Output the (x, y) coordinate of the center of the cell containing the given text.  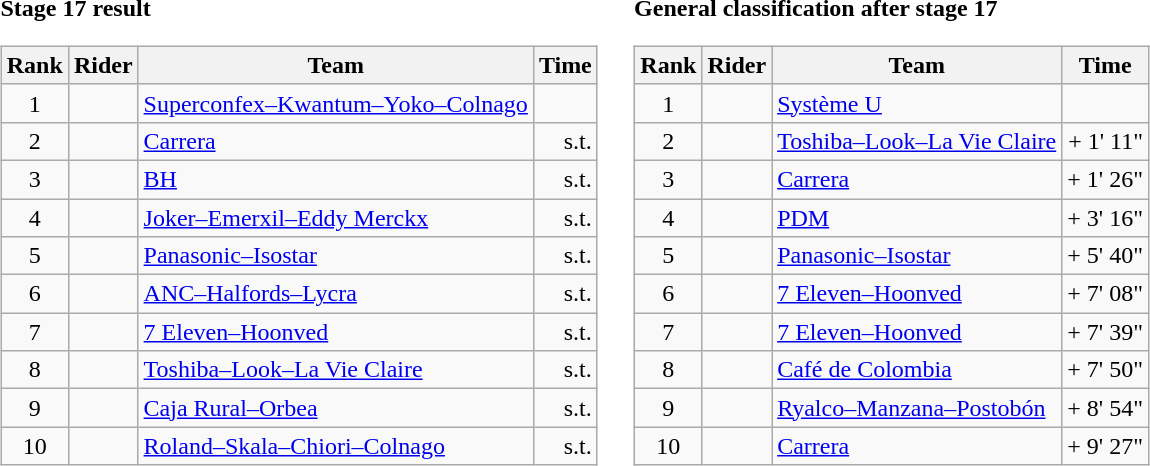
+ 7' 08" (1106, 294)
+ 9' 27" (1106, 446)
Café de Colombia (917, 370)
PDM (917, 217)
BH (336, 179)
+ 7' 39" (1106, 332)
Superconfex–Kwantum–Yoko–Colnago (336, 103)
Caja Rural–Orbea (336, 408)
+ 3' 16" (1106, 217)
+ 8' 54" (1106, 408)
Joker–Emerxil–Eddy Merckx (336, 217)
+ 7' 50" (1106, 370)
Système U (917, 103)
+ 1' 11" (1106, 141)
Ryalco–Manzana–Postobón (917, 408)
ANC–Halfords–Lycra (336, 294)
+ 1' 26" (1106, 179)
Roland–Skala–Chiori–Colnago (336, 446)
+ 5' 40" (1106, 256)
